Find where the given text appears and provide that cell's center as [X, Y] coordinate. 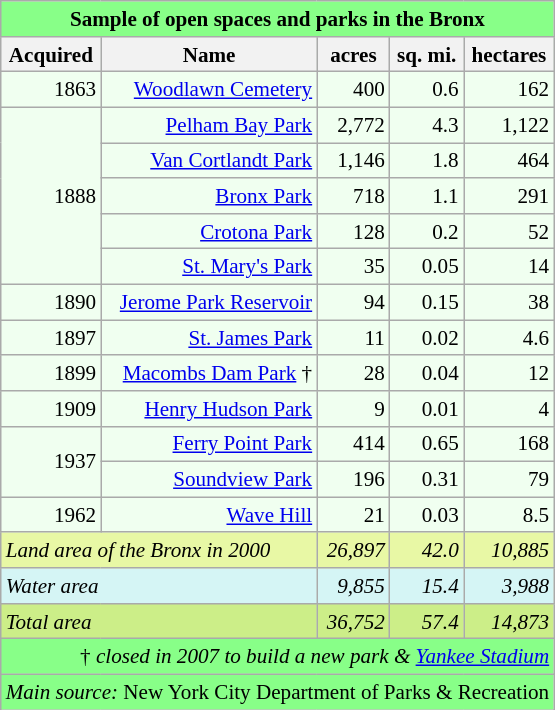
21 [354, 514]
1.1 [427, 196]
St. Mary's Park [209, 266]
8.5 [509, 514]
0.05 [427, 266]
Van Cortlandt Park [209, 160]
2,772 [354, 124]
1897 [51, 338]
Water area [159, 586]
4.3 [427, 124]
1909 [51, 408]
4.6 [509, 338]
0.31 [427, 480]
3,988 [509, 586]
26,897 [354, 550]
9,855 [354, 586]
12 [509, 372]
718 [354, 196]
168 [509, 444]
14,873 [509, 620]
1,122 [509, 124]
14 [509, 266]
Ferry Point Park [209, 444]
0.02 [427, 338]
0.04 [427, 372]
9 [354, 408]
42.0 [427, 550]
St. James Park [209, 338]
1.8 [427, 160]
28 [354, 372]
10,885 [509, 550]
† closed in 2007 to build a new park & Yankee Stadium [278, 656]
Acquired [51, 54]
Jerome Park Reservoir [209, 302]
Crotona Park [209, 230]
Wave Hill [209, 514]
1,146 [354, 160]
35 [354, 266]
0.6 [427, 90]
Soundview Park [209, 480]
1863 [51, 90]
Pelham Bay Park [209, 124]
Macombs Dam Park † [209, 372]
Sample of open spaces and parks in the Bronx [278, 18]
79 [509, 480]
hectares [509, 54]
Bronx Park [209, 196]
291 [509, 196]
0.65 [427, 444]
38 [509, 302]
162 [509, 90]
Main source: New York City Department of Parks & Recreation [278, 692]
1899 [51, 372]
Land area of the Bronx in 2000 [159, 550]
0.15 [427, 302]
sq. mi. [427, 54]
1888 [51, 196]
4 [509, 408]
464 [509, 160]
196 [354, 480]
Total area [159, 620]
1937 [51, 462]
414 [354, 444]
11 [354, 338]
0.2 [427, 230]
0.03 [427, 514]
1890 [51, 302]
acres [354, 54]
Name [209, 54]
400 [354, 90]
57.4 [427, 620]
Henry Hudson Park [209, 408]
1962 [51, 514]
36,752 [354, 620]
128 [354, 230]
52 [509, 230]
0.01 [427, 408]
94 [354, 302]
Woodlawn Cemetery [209, 90]
15.4 [427, 586]
